Capture the cell that displays the provided text and extract its [x, y] central coordinate. 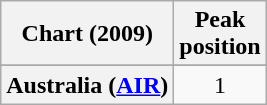
Chart (2009) [88, 34]
Australia (AIR) [88, 85]
1 [220, 85]
Peakposition [220, 34]
